Identify which cell holds the provided text, then report its (X, Y) central coordinate. 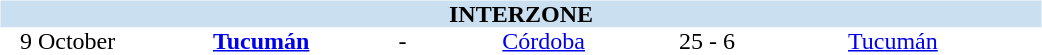
25 - 6 (707, 42)
INTERZONE (520, 14)
- (403, 42)
Córdoba (544, 42)
9 October (67, 42)
